Return the [x, y] coordinate for the center point of the cell that contains the specified text.  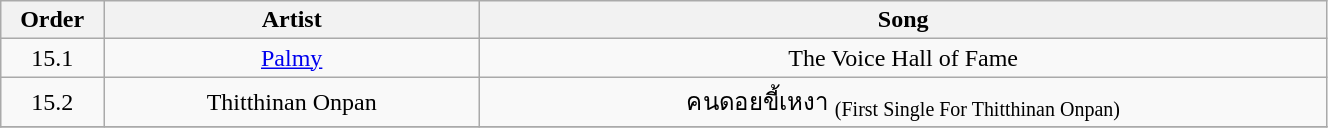
15.2 [52, 102]
The Voice Hall of Fame [904, 58]
Song [904, 20]
15.1 [52, 58]
Thitthinan Onpan [292, 102]
Palmy [292, 58]
Order [52, 20]
Artist [292, 20]
คนดอยขี้เหงา (First Single For Thitthinan Onpan) [904, 102]
